Determine the [x, y] coordinate at the center of the cell enclosing the given text.  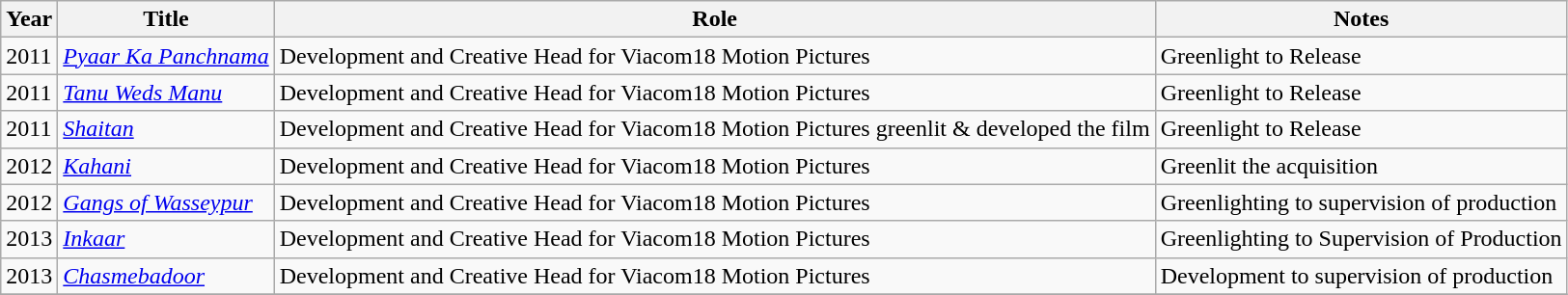
Pyaar Ka Panchnama [166, 56]
Development to supervision of production [1361, 276]
Shaitan [166, 129]
Greenlighting to supervision of production [1361, 202]
Role [714, 19]
Inkaar [166, 239]
Greenlighting to Supervision of Production [1361, 239]
Year [29, 19]
Title [166, 19]
Chasmebadoor [166, 276]
Kahani [166, 166]
Tanu Weds Manu [166, 93]
Gangs of Wasseypur [166, 202]
Development and Creative Head for Viacom18 Motion Pictures greenlit & developed the film [714, 129]
Notes [1361, 19]
Greenlit the acquisition [1361, 166]
